Determine the (X, Y) coordinate at the center of the cell enclosing the given text.  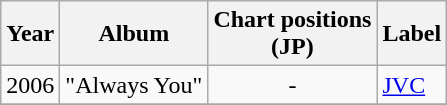
Album (134, 34)
Label (412, 34)
2006 (30, 85)
- (292, 85)
Chart positions(JP) (292, 34)
Year (30, 34)
"Always You" (134, 85)
JVC (412, 85)
